Identify which cell holds the provided text, then report its [X, Y] central coordinate. 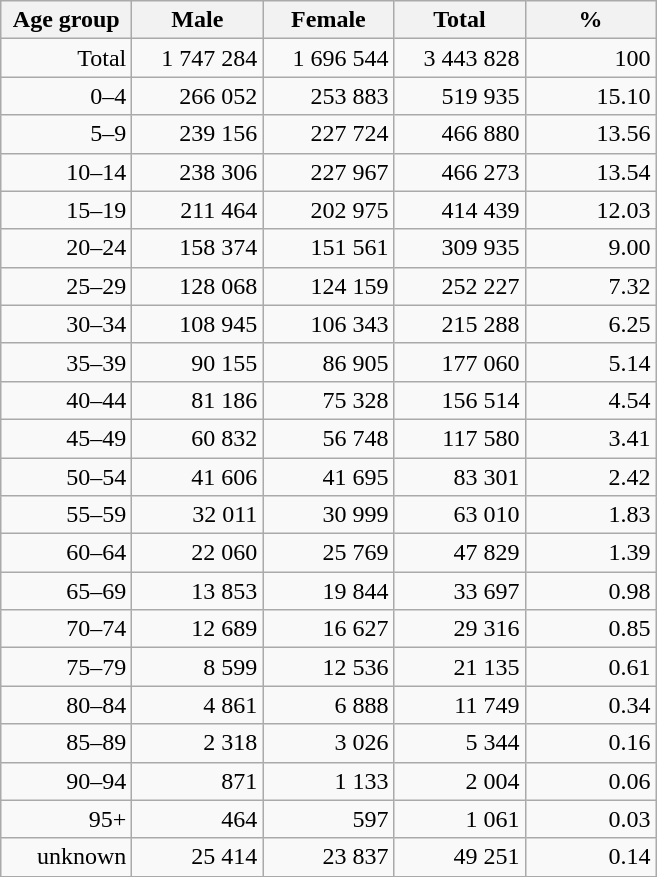
% [590, 20]
35–39 [66, 362]
0.03 [590, 819]
15.10 [590, 96]
253 883 [328, 96]
29 316 [460, 629]
1 061 [460, 819]
60–64 [66, 553]
466 880 [460, 134]
158 374 [198, 248]
2 318 [198, 743]
156 514 [460, 400]
21 135 [460, 667]
55–59 [66, 515]
1 696 544 [328, 58]
90–94 [66, 781]
2 004 [460, 781]
86 905 [328, 362]
227 724 [328, 134]
13 853 [198, 591]
11 749 [460, 705]
10–14 [66, 172]
6.25 [590, 324]
32 011 [198, 515]
151 561 [328, 248]
9.00 [590, 248]
5 344 [460, 743]
3 026 [328, 743]
3 443 828 [460, 58]
40–44 [66, 400]
0.85 [590, 629]
464 [198, 819]
75 328 [328, 400]
19 844 [328, 591]
23 837 [328, 857]
597 [328, 819]
0.14 [590, 857]
871 [198, 781]
124 159 [328, 286]
95+ [66, 819]
25 414 [198, 857]
0.06 [590, 781]
49 251 [460, 857]
33 697 [460, 591]
177 060 [460, 362]
Female [328, 20]
90 155 [198, 362]
5–9 [66, 134]
25–29 [66, 286]
239 156 [198, 134]
63 010 [460, 515]
1 747 284 [198, 58]
252 227 [460, 286]
0–4 [66, 96]
7.32 [590, 286]
466 273 [460, 172]
211 464 [198, 210]
106 343 [328, 324]
1.39 [590, 553]
50–54 [66, 477]
75–79 [66, 667]
81 186 [198, 400]
8 599 [198, 667]
0.98 [590, 591]
41 606 [198, 477]
unknown [66, 857]
0.34 [590, 705]
1.83 [590, 515]
1 133 [328, 781]
414 439 [460, 210]
83 301 [460, 477]
238 306 [198, 172]
12 689 [198, 629]
16 627 [328, 629]
65–69 [66, 591]
266 052 [198, 96]
13.54 [590, 172]
0.16 [590, 743]
60 832 [198, 438]
45–49 [66, 438]
309 935 [460, 248]
Age group [66, 20]
85–89 [66, 743]
47 829 [460, 553]
215 288 [460, 324]
30 999 [328, 515]
56 748 [328, 438]
41 695 [328, 477]
519 935 [460, 96]
5.14 [590, 362]
20–24 [66, 248]
6 888 [328, 705]
25 769 [328, 553]
108 945 [198, 324]
0.61 [590, 667]
70–74 [66, 629]
80–84 [66, 705]
227 967 [328, 172]
128 068 [198, 286]
12 536 [328, 667]
30–34 [66, 324]
3.41 [590, 438]
4 861 [198, 705]
4.54 [590, 400]
117 580 [460, 438]
22 060 [198, 553]
100 [590, 58]
Male [198, 20]
202 975 [328, 210]
15–19 [66, 210]
12.03 [590, 210]
2.42 [590, 477]
13.56 [590, 134]
